Locate the cell with the specified text and output its [X, Y] center coordinate. 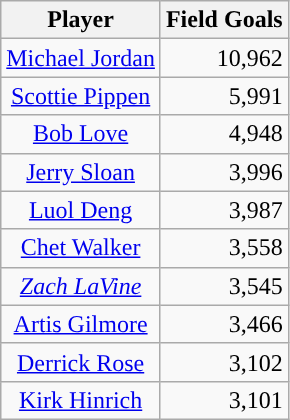
3,466 [224, 324]
3,987 [224, 210]
3,996 [224, 172]
Zach LaVine [81, 286]
Kirk Hinrich [81, 400]
Scottie Pippen [81, 96]
Field Goals [224, 20]
3,101 [224, 400]
Bob Love [81, 134]
Jerry Sloan [81, 172]
10,962 [224, 58]
4,948 [224, 134]
Artis Gilmore [81, 324]
3,558 [224, 248]
Derrick Rose [81, 362]
Luol Deng [81, 210]
Chet Walker [81, 248]
3,102 [224, 362]
Michael Jordan [81, 58]
Player [81, 20]
3,545 [224, 286]
5,991 [224, 96]
